Return [X, Y] of the center of cell containing provided text 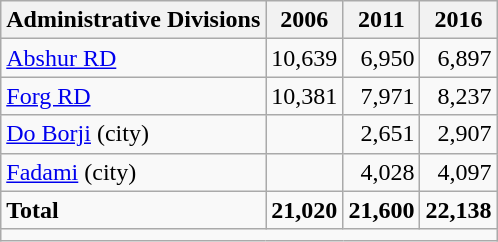
4,097 [458, 172]
2011 [382, 20]
2016 [458, 20]
10,639 [304, 58]
2,651 [382, 134]
7,971 [382, 96]
Abshur RD [134, 58]
8,237 [458, 96]
22,138 [458, 210]
2,907 [458, 134]
Total [134, 210]
Forg RD [134, 96]
Do Borji (city) [134, 134]
21,020 [304, 210]
Fadami (city) [134, 172]
21,600 [382, 210]
6,897 [458, 58]
2006 [304, 20]
10,381 [304, 96]
Administrative Divisions [134, 20]
4,028 [382, 172]
6,950 [382, 58]
